Locate the cell with the specified text and output its [x, y] center coordinate. 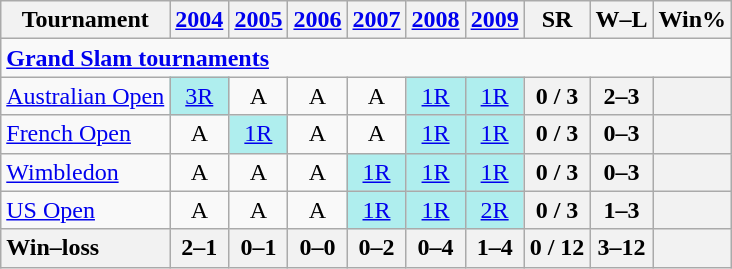
2–1 [200, 248]
Australian Open [86, 96]
US Open [86, 210]
W–L [622, 20]
0 / 12 [557, 248]
2R [494, 210]
2006 [318, 20]
2–3 [622, 96]
2009 [494, 20]
Grand Slam tournaments [366, 58]
0–2 [376, 248]
Win% [692, 20]
Wimbledon [86, 172]
3R [200, 96]
0–1 [258, 248]
Tournament [86, 20]
2005 [258, 20]
French Open [86, 134]
Win–loss [86, 248]
0–4 [436, 248]
1–4 [494, 248]
SR [557, 20]
0–0 [318, 248]
2008 [436, 20]
3–12 [622, 248]
2007 [376, 20]
2004 [200, 20]
1–3 [622, 210]
